Determine the (X, Y) coordinate at the center of the cell enclosing the given text.  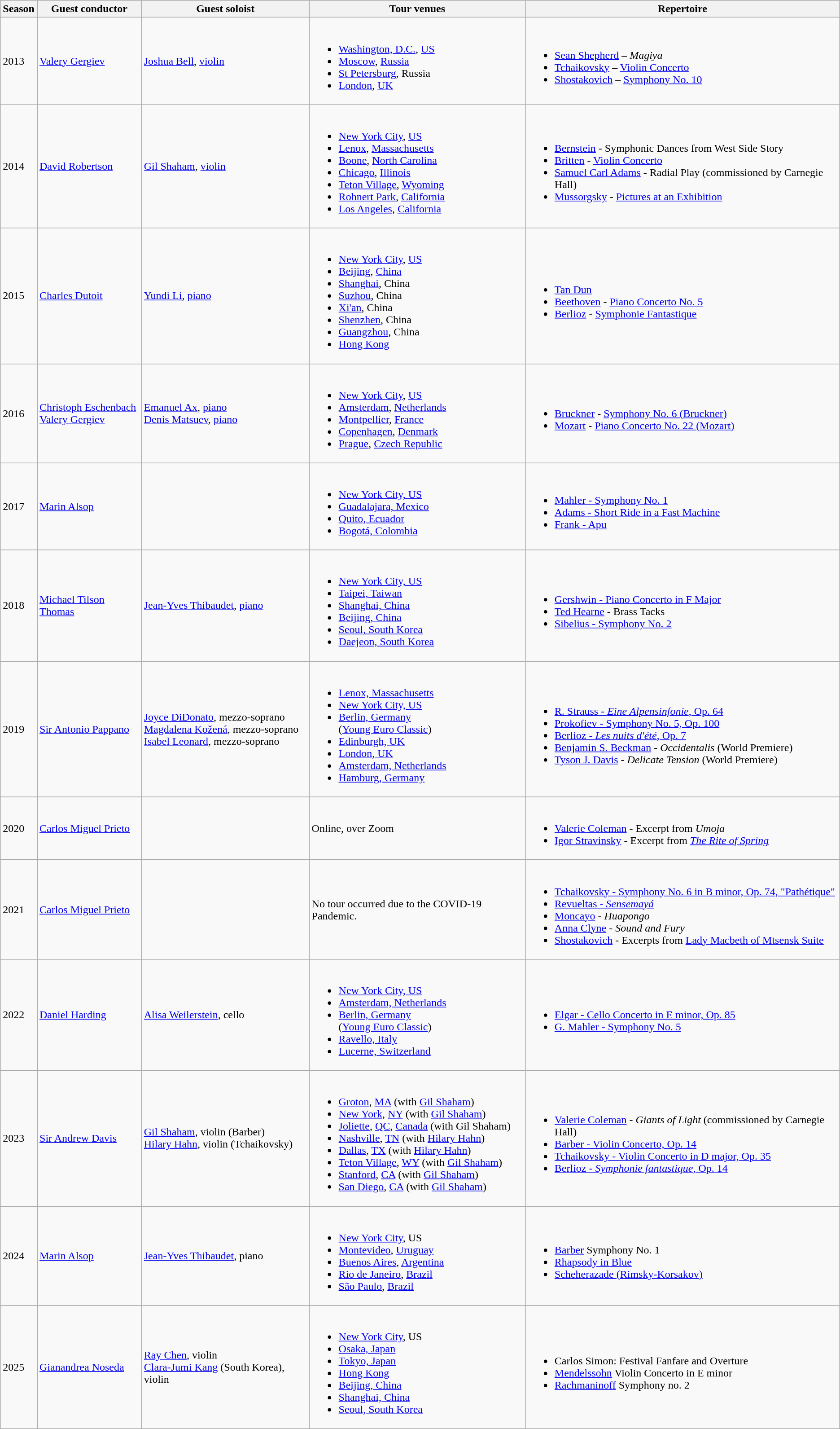
Carlos Simon: Festival Fanfare and OvertureMendelssohn Violin Concerto in E minorRachmaninoff Symphony no. 2 (682, 1367)
Repertoire (682, 9)
Alisa Weilerstein, cello (225, 1015)
Bruckner - Symphony No. 6 (Bruckner)Mozart - Piano Concerto No. 22 (Mozart) (682, 413)
New York City, USGuadalajara, MexicoQuito, EcuadorBogotá, Colombia (417, 506)
Christoph Eschenbach Valery Gergiev (89, 413)
Barber Symphony No. 1Rhapsody in BlueScheherazade (Rimsky-Korsakov) (682, 1255)
Ray Chen, violinClara-Jumi Kang (South Korea), violin (225, 1367)
Gianandrea Noseda (89, 1367)
2018 (19, 606)
Michael Tilson Thomas (89, 606)
Guest soloist (225, 9)
2023 (19, 1138)
Yundi Li, piano (225, 296)
New York City, USTaipei, TaiwanShanghai, ChinaBeijing, ChinaSeoul, South KoreaDaejeon, South Korea (417, 606)
2017 (19, 506)
2013 (19, 61)
Guest conductor (89, 9)
2014 (19, 166)
Valerie Coleman - Excerpt from UmojaIgor Stravinsky - Excerpt from The Rite of Spring (682, 828)
New York City, USAmsterdam, NetherlandsMontpellier, FranceCopenhagen, DenmarkPrague, Czech Republic (417, 413)
Season (19, 9)
Washington, D.C., USMoscow, RussiaSt Petersburg, RussiaLondon, UK (417, 61)
New York City, USBeijing, ChinaShanghai, ChinaSuzhou, ChinaXi'an, ChinaShenzhen, ChinaGuangzhou, ChinaHong Kong (417, 296)
New York City, USAmsterdam, NetherlandsBerlin, Germany(Young Euro Classic)Ravello, ItalyLucerne, Switzerland (417, 1015)
2019 (19, 729)
Gil Shaham, violin (Barber)Hilary Hahn, violin (Tchaikovsky) (225, 1138)
New York City, USLenox, MassachusettsBoone, North CarolinaChicago, IllinoisTeton Village, WyomingRohnert Park, CaliforniaLos Angeles, California (417, 166)
New York City, USOsaka, JapanTokyo, JapanHong KongBeijing, ChinaShanghai, ChinaSeoul, South Korea (417, 1367)
Sir Andrew Davis (89, 1138)
Sir Antonio Pappano (89, 729)
2015 (19, 296)
Elgar - Cello Concerto in E minor, Op. 85G. Mahler - Symphony No. 5 (682, 1015)
2024 (19, 1255)
2016 (19, 413)
Joshua Bell, violin (225, 61)
2022 (19, 1015)
Online, over Zoom (417, 828)
No tour occurred due to the COVID-19 Pandemic. (417, 910)
2020 (19, 828)
Mahler - Symphony No. 1Adams - Short Ride in a Fast MachineFrank - Apu (682, 506)
Valery Gergiev (89, 61)
2021 (19, 910)
Sean Shepherd – MagiyaTchaikovsky – Violin ConcertoShostakovich – Symphony No. 10 (682, 61)
Emanuel Ax, piano Denis Matsuev, piano (225, 413)
Gil Shaham, violin (225, 166)
David Robertson (89, 166)
Daniel Harding (89, 1015)
Joyce DiDonato, mezzo-sopranoMagdalena Kožená, mezzo-sopranoIsabel Leonard, mezzo-soprano (225, 729)
Tour venues (417, 9)
Lenox, MassachusettsNew York City, USBerlin, Germany(Young Euro Classic)Edinburgh, UKLondon, UKAmsterdam, NetherlandsHamburg, Germany (417, 729)
Gershwin - Piano Concerto in F MajorTed Hearne - Brass TacksSibelius - Symphony No. 2 (682, 606)
Tan DunBeethoven - Piano Concerto No. 5Berlioz - Symphonie Fantastique (682, 296)
New York City, USMontevideo, UruguayBuenos Aires, ArgentinaRio de Janeiro, BrazilSão Paulo, Brazil (417, 1255)
2025 (19, 1367)
Charles Dutoit (89, 296)
